Return [X, Y] of the center of cell containing provided text 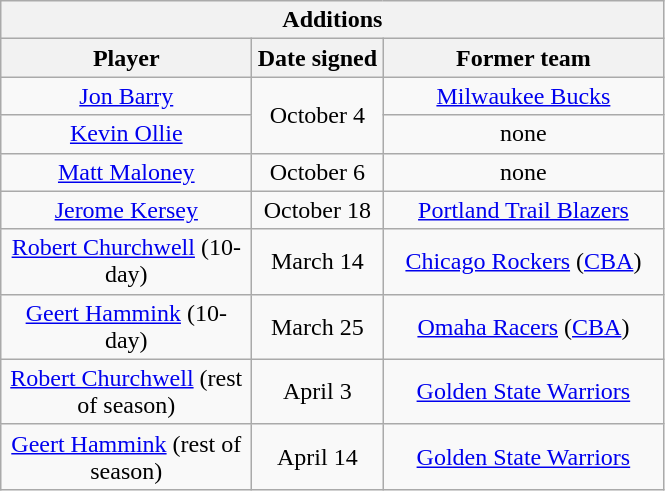
Jon Barry [126, 96]
Geert Hammink (rest of season) [126, 456]
March 25 [318, 326]
Matt Maloney [126, 172]
Geert Hammink (10-day) [126, 326]
Date signed [318, 58]
Omaha Racers (CBA) [524, 326]
Portland Trail Blazers [524, 210]
April 14 [318, 456]
Chicago Rockers (CBA) [524, 262]
Robert Churchwell (10-day) [126, 262]
Robert Churchwell (rest of season) [126, 392]
March 14 [318, 262]
Player [126, 58]
Additions [332, 20]
Kevin Ollie [126, 134]
October 18 [318, 210]
October 6 [318, 172]
October 4 [318, 115]
Jerome Kersey [126, 210]
April 3 [318, 392]
Milwaukee Bucks [524, 96]
Former team [524, 58]
